Identify which cell holds the provided text, then report its [x, y] central coordinate. 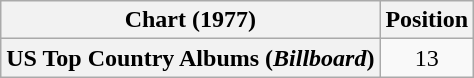
Chart (1977) [190, 20]
13 [427, 58]
US Top Country Albums (Billboard) [190, 58]
Position [427, 20]
